Output the (X, Y) coordinate of the center of the cell containing the given text.  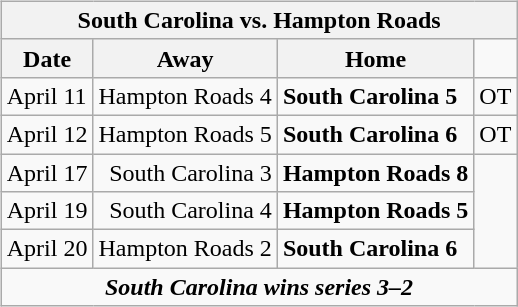
South Carolina vs. Hampton Roads (259, 20)
April 20 (47, 249)
April 11 (47, 96)
April 17 (47, 173)
April 12 (47, 134)
Away (185, 58)
Hampton Roads 2 (185, 249)
South Carolina 4 (185, 211)
South Carolina wins series 3–2 (259, 287)
South Carolina 5 (375, 96)
Hampton Roads 8 (375, 173)
April 19 (47, 211)
Hampton Roads 4 (185, 96)
Date (47, 58)
Home (375, 58)
South Carolina 3 (185, 173)
